Pinpoint the cell where the given text exists, returning its [X, Y] midpoint coordinate. 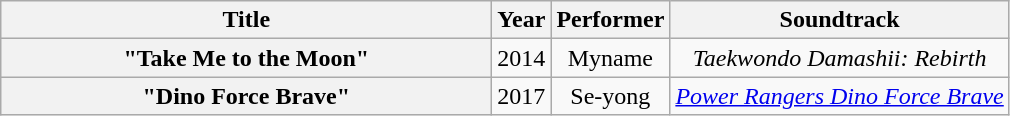
Taekwondo Damashii: Rebirth [840, 58]
Power Rangers Dino Force Brave [840, 96]
Title [246, 20]
"Take Me to the Moon" [246, 58]
Myname [610, 58]
Se-yong [610, 96]
Year [522, 20]
Soundtrack [840, 20]
2014 [522, 58]
Performer [610, 20]
"Dino Force Brave" [246, 96]
2017 [522, 96]
